Provide the (x, y) coordinate of the cell's center where the given text is located.  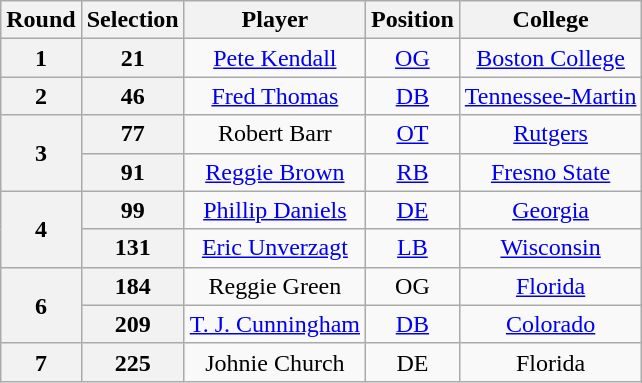
209 (132, 324)
Colorado (550, 324)
Wisconsin (550, 248)
College (550, 20)
Eric Unverzagt (274, 248)
Phillip Daniels (274, 210)
Robert Barr (274, 134)
Reggie Brown (274, 172)
6 (41, 305)
91 (132, 172)
Fred Thomas (274, 96)
77 (132, 134)
Johnie Church (274, 362)
Round (41, 20)
131 (132, 248)
99 (132, 210)
Tennessee-Martin (550, 96)
46 (132, 96)
Rutgers (550, 134)
Position (413, 20)
1 (41, 58)
21 (132, 58)
T. J. Cunningham (274, 324)
7 (41, 362)
4 (41, 229)
225 (132, 362)
2 (41, 96)
LB (413, 248)
184 (132, 286)
Fresno State (550, 172)
Reggie Green (274, 286)
3 (41, 153)
Pete Kendall (274, 58)
Boston College (550, 58)
Player (274, 20)
OT (413, 134)
Georgia (550, 210)
RB (413, 172)
Selection (132, 20)
